Provide the (X, Y) coordinate of the cell's center where the given text is located.  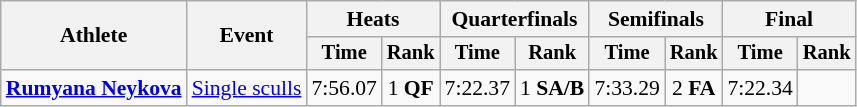
2 FA (694, 88)
7:22.34 (760, 88)
Event (247, 36)
Single sculls (247, 88)
Quarterfinals (515, 19)
7:56.07 (344, 88)
1 SA/B (552, 88)
Semifinals (656, 19)
Athlete (94, 36)
Rumyana Neykova (94, 88)
Heats (372, 19)
1 QF (411, 88)
7:33.29 (626, 88)
Final (788, 19)
7:22.37 (478, 88)
